Extract the (X, Y) coordinate from the center of the cell holding the provided text.  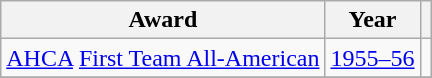
1955–56 (372, 58)
AHCA First Team All-American (163, 58)
Year (372, 20)
Award (163, 20)
